Identify which cell holds the provided text, then report its (x, y) central coordinate. 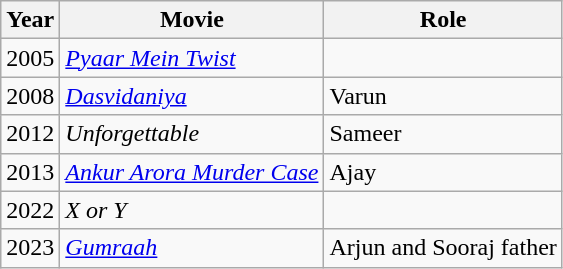
X or Y (192, 210)
Sameer (443, 134)
2012 (30, 134)
2022 (30, 210)
Gumraah (192, 248)
2008 (30, 96)
Arjun and Sooraj father (443, 248)
2013 (30, 172)
Year (30, 20)
Pyaar Mein Twist (192, 58)
Ankur Arora Murder Case (192, 172)
Dasvidaniya (192, 96)
Movie (192, 20)
2023 (30, 248)
2005 (30, 58)
Varun (443, 96)
Unforgettable (192, 134)
Role (443, 20)
Ajay (443, 172)
